Pinpoint the cell where the given text exists, returning its [X, Y] midpoint coordinate. 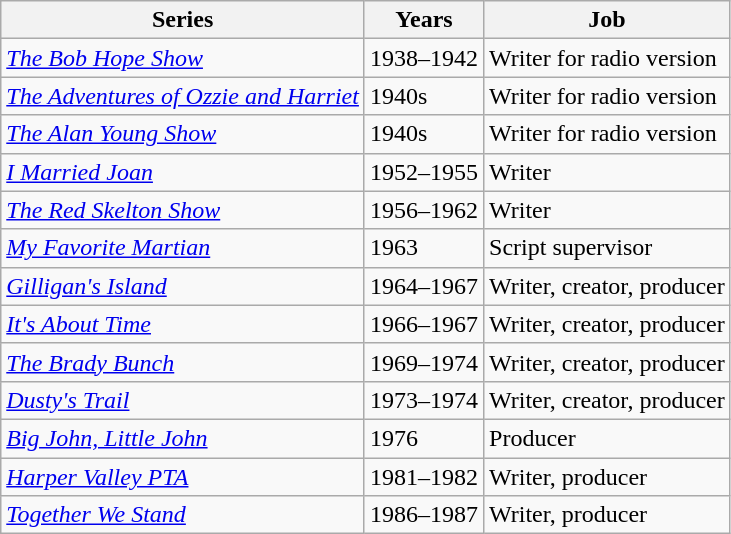
It's About Time [183, 324]
1976 [424, 438]
Script supervisor [608, 248]
The Bob Hope Show [183, 58]
1964–1967 [424, 286]
1969–1974 [424, 362]
My Favorite Martian [183, 248]
1973–1974 [424, 400]
Big John, Little John [183, 438]
The Brady Bunch [183, 362]
1986–1987 [424, 515]
The Adventures of Ozzie and Harriet [183, 96]
1938–1942 [424, 58]
Together We Stand [183, 515]
1981–1982 [424, 477]
Harper Valley PTA [183, 477]
Gilligan's Island [183, 286]
Producer [608, 438]
Years [424, 20]
The Red Skelton Show [183, 210]
Dusty's Trail [183, 400]
1956–1962 [424, 210]
I Married Joan [183, 172]
1963 [424, 248]
Series [183, 20]
1952–1955 [424, 172]
1966–1967 [424, 324]
Job [608, 20]
The Alan Young Show [183, 134]
